Scan for the cell matching the given text and deliver its (X, Y) coordinate at center. 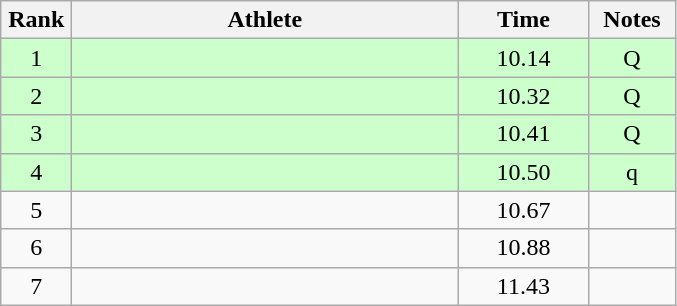
7 (36, 286)
11.43 (524, 286)
Notes (632, 20)
4 (36, 172)
2 (36, 96)
Rank (36, 20)
10.41 (524, 134)
6 (36, 248)
5 (36, 210)
10.67 (524, 210)
10.32 (524, 96)
Athlete (265, 20)
Time (524, 20)
10.50 (524, 172)
10.88 (524, 248)
q (632, 172)
10.14 (524, 58)
3 (36, 134)
1 (36, 58)
